Output the (x, y) coordinate of the center of the cell containing the given text.  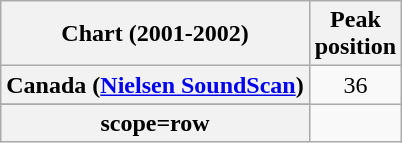
Canada (Nielsen SoundScan) (155, 85)
Chart (2001-2002) (155, 34)
36 (355, 85)
scope=row (155, 123)
Peakposition (355, 34)
